From the cell containing the given text, extract its center point as (X, Y) coordinate. 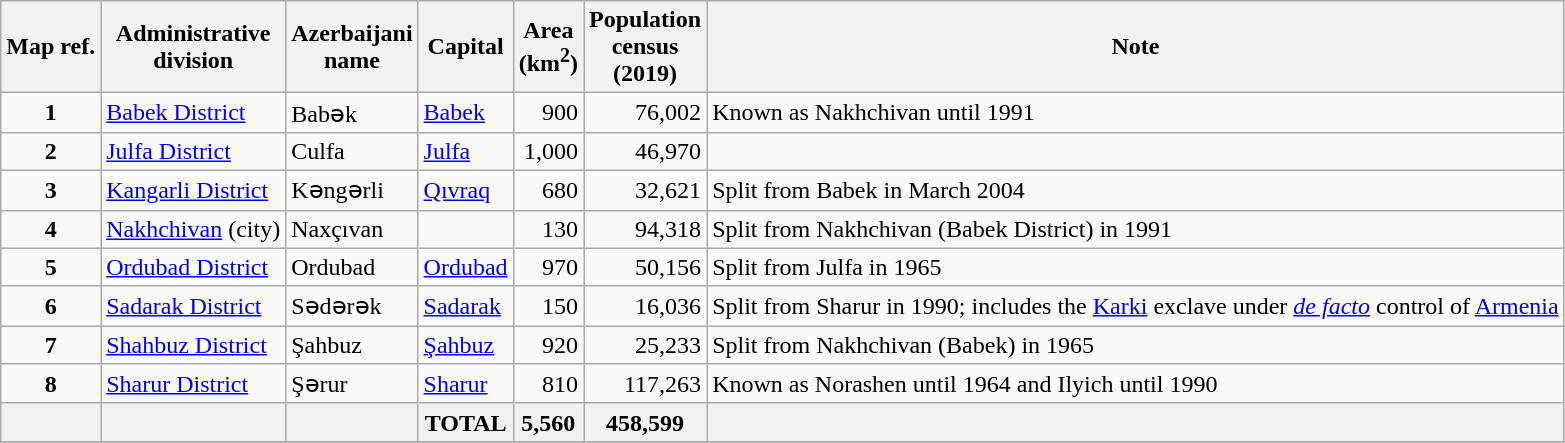
Nakhchivan (city) (194, 229)
Split from Babek in March 2004 (1136, 190)
Babek (466, 113)
Julfa (466, 151)
1,000 (548, 151)
32,621 (646, 190)
Sadarak District (194, 306)
76,002 (646, 113)
Note (1136, 47)
Azerbaijaniname (352, 47)
46,970 (646, 151)
Split from Julfa in 1965 (1136, 267)
Julfa District (194, 151)
Şərur (352, 384)
94,318 (646, 229)
7 (51, 345)
458,599 (646, 422)
8 (51, 384)
50,156 (646, 267)
Sadarak (466, 306)
130 (548, 229)
Babek District (194, 113)
25,233 (646, 345)
Split from Nakhchivan (Babek District) in 1991 (1136, 229)
Kəngərli (352, 190)
Kangarli District (194, 190)
970 (548, 267)
Split from Sharur in 1990; includes the Karki exclave under de facto control of Armenia (1136, 306)
150 (548, 306)
Qıvraq (466, 190)
Sədərək (352, 306)
Sharur (466, 384)
117,263 (646, 384)
Split from Nakhchivan (Babek) in 1965 (1136, 345)
Culfa (352, 151)
Sharur District (194, 384)
Area(km2) (548, 47)
Naxçıvan (352, 229)
3 (51, 190)
Shahbuz District (194, 345)
5 (51, 267)
Populationcensus(2019) (646, 47)
920 (548, 345)
2 (51, 151)
Administrativedivision (194, 47)
Known as Nakhchivan until 1991 (1136, 113)
TOTAL (466, 422)
Ordubad District (194, 267)
1 (51, 113)
6 (51, 306)
Map ref. (51, 47)
Capital (466, 47)
900 (548, 113)
4 (51, 229)
Known as Norashen until 1964 and Ilyich until 1990 (1136, 384)
16,036 (646, 306)
Babək (352, 113)
680 (548, 190)
5,560 (548, 422)
810 (548, 384)
